Return (x, y) of the center of cell containing provided text 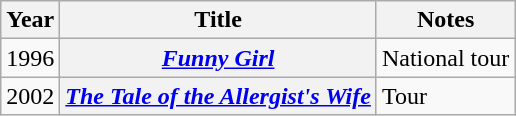
The Tale of the Allergist's Wife (218, 96)
Funny Girl (218, 58)
1996 (30, 58)
Title (218, 20)
2002 (30, 96)
Year (30, 20)
Tour (445, 96)
National tour (445, 58)
Notes (445, 20)
